Search for the cell housing the specified text and yield its [X, Y] center coordinate. 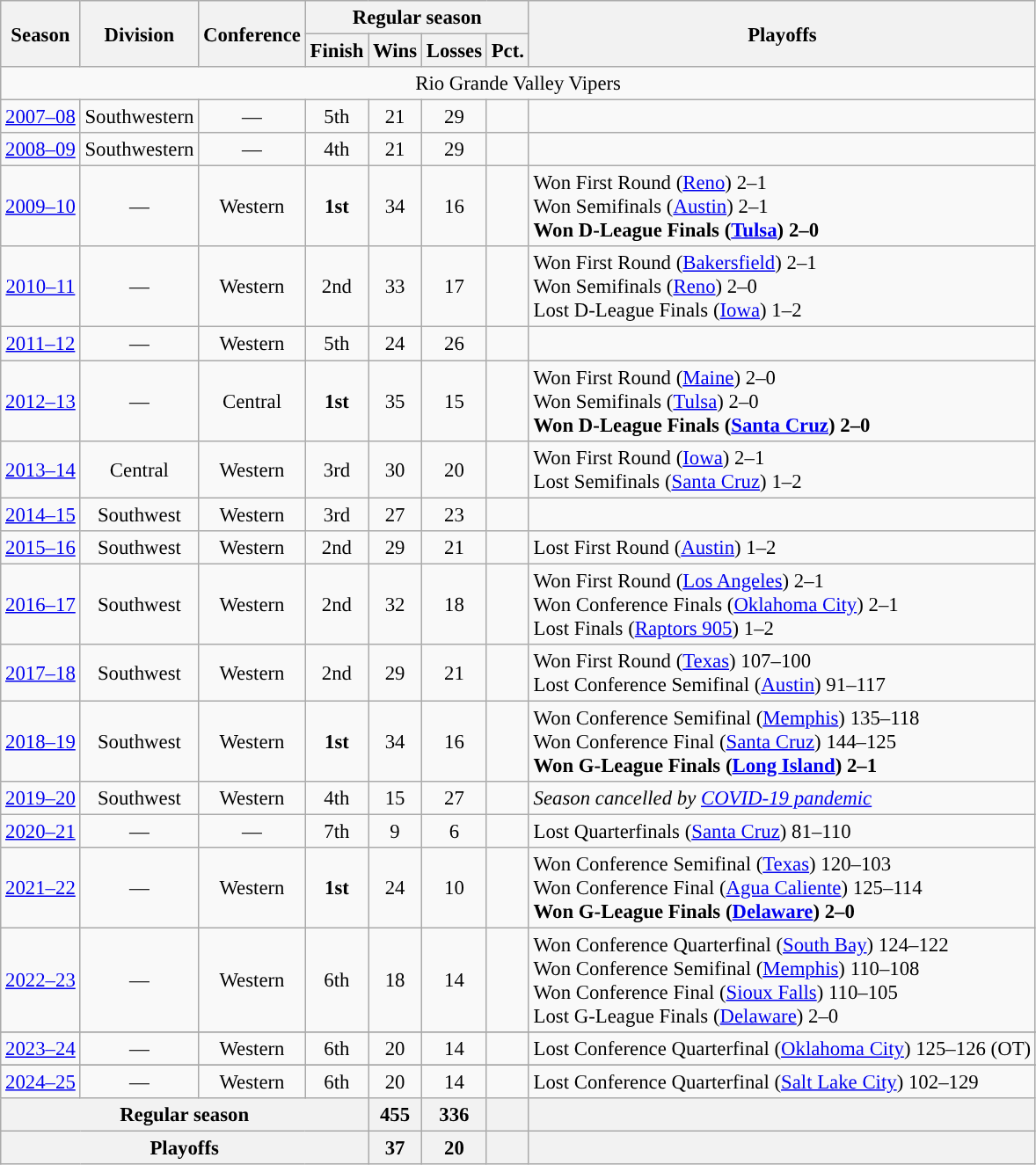
336 [454, 1115]
Division [139, 33]
33 [396, 287]
2015–16 [40, 547]
2008–09 [40, 149]
37 [396, 1148]
2022–23 [40, 981]
Lost Conference Quarterfinal (Salt Lake City) 102–129 [782, 1082]
Finish [336, 51]
2019–20 [40, 798]
23 [454, 514]
Lost First Round (Austin) 1–2 [782, 547]
2023–24 [40, 1049]
Won Conference Semifinal (Texas) 120–103 Won Conference Final (Agua Caliente) 125–114Won G-League Finals (Delaware) 2–0 [782, 888]
6 [454, 831]
2020–21 [40, 831]
455 [396, 1115]
35 [396, 401]
Won First Round (Reno) 2–1 Won Semifinals (Austin) 2–1 Won D-League Finals (Tulsa) 2–0 [782, 207]
2017–18 [40, 674]
Won Conference Semifinal (Memphis) 135–118Won Conference Final (Santa Cruz) 144–125Won G-League Finals (Long Island) 2–1 [782, 741]
2014–15 [40, 514]
2010–11 [40, 287]
2013–14 [40, 470]
Conference [252, 33]
Won First Round (Texas) 107–100Lost Conference Semifinal (Austin) 91–117 [782, 674]
2021–22 [40, 888]
2009–10 [40, 207]
Season cancelled by COVID-19 pandemic [782, 798]
Pct. [507, 51]
2016–17 [40, 604]
2024–25 [40, 1082]
30 [396, 470]
Rio Grande Valley Vipers [519, 84]
9 [396, 831]
Losses [454, 51]
Won First Round (Iowa) 2–1 Lost Semifinals (Santa Cruz) 1–2 [782, 470]
7th [336, 831]
Season [40, 33]
Won First Round (Los Angeles) 2–1Won Conference Finals (Oklahoma City) 2–1Lost Finals (Raptors 905) 1–2 [782, 604]
Lost Quarterfinals (Santa Cruz) 81–110 [782, 831]
Lost Conference Quarterfinal (Oklahoma City) 125–126 (OT) [782, 1049]
26 [454, 344]
Won First Round (Bakersfield) 2–1 Won Semifinals (Reno) 2–0 Lost D-League Finals (Iowa) 1–2 [782, 287]
2007–08 [40, 117]
10 [454, 888]
Won First Round (Maine) 2–0 Won Semifinals (Tulsa) 2–0 Won D-League Finals (Santa Cruz) 2–0 [782, 401]
2018–19 [40, 741]
32 [396, 604]
Wins [396, 51]
2011–12 [40, 344]
2012–13 [40, 401]
17 [454, 287]
